Determine the (x, y) coordinate at the center of the cell enclosing the given text.  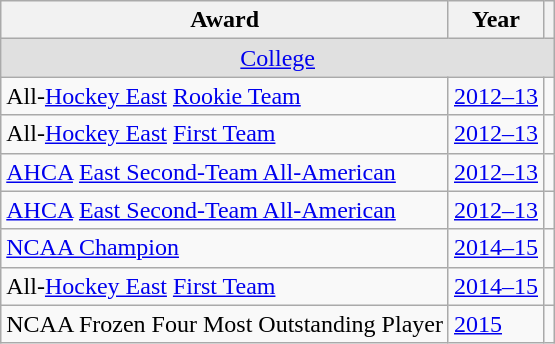
NCAA Frozen Four Most Outstanding Player (225, 324)
All-Hockey East Rookie Team (225, 96)
Award (225, 20)
Year (496, 20)
College (278, 58)
2015 (496, 324)
NCAA Champion (225, 248)
